Return the [X, Y] coordinate for the center point of the cell that contains the specified text.  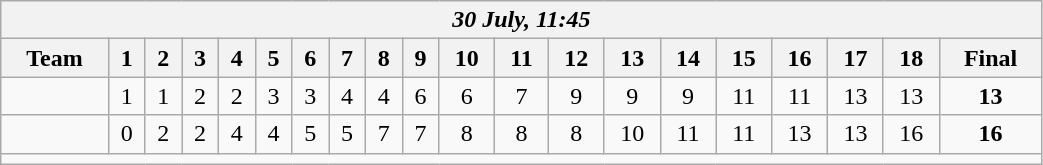
18 [911, 58]
Team [55, 58]
15 [744, 58]
0 [126, 134]
12 [576, 58]
Final [990, 58]
17 [856, 58]
30 July, 11:45 [522, 20]
14 [688, 58]
